Search for the cell housing the specified text and yield its [X, Y] center coordinate. 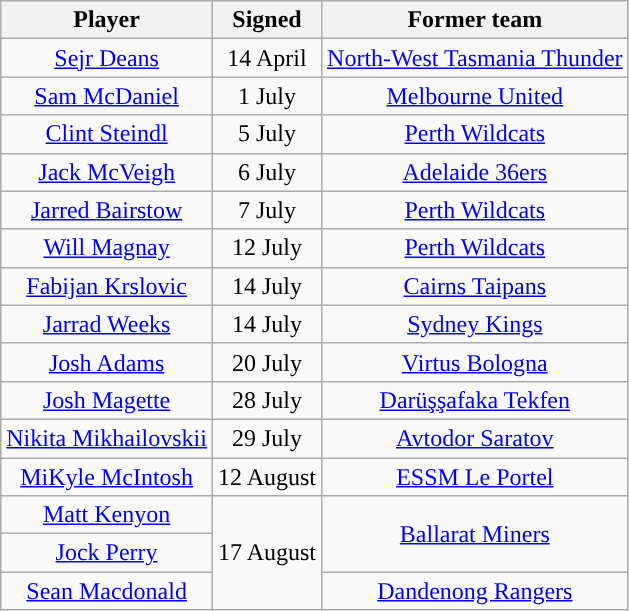
Josh Adams [107, 362]
Jack McVeigh [107, 172]
Sydney Kings [475, 324]
12 July [266, 248]
12 August [266, 477]
Jock Perry [107, 553]
28 July [266, 400]
Josh Magette [107, 400]
Ballarat Miners [475, 534]
14 April [266, 58]
Clint Steindl [107, 134]
Player [107, 20]
Nikita Mikhailovskii [107, 438]
6 July [266, 172]
Matt Kenyon [107, 515]
Avtodor Saratov [475, 438]
Jarrad Weeks [107, 324]
North-West Tasmania Thunder [475, 58]
Fabijan Krslovic [107, 286]
Darüşşafaka Tekfen [475, 400]
Dandenong Rangers [475, 591]
Sean Macdonald [107, 591]
1 July [266, 96]
ESSM Le Portel [475, 477]
7 July [266, 210]
5 July [266, 134]
Sam McDaniel [107, 96]
17 August [266, 553]
Jarred Bairstow [107, 210]
Virtus Bologna [475, 362]
29 July [266, 438]
Signed [266, 20]
Melbourne United [475, 96]
Sejr Deans [107, 58]
Former team [475, 20]
Adelaide 36ers [475, 172]
Cairns Taipans [475, 286]
Will Magnay [107, 248]
20 July [266, 362]
MiKyle McIntosh [107, 477]
